Provide the (X, Y) coordinate of the cell's center where the given text is located.  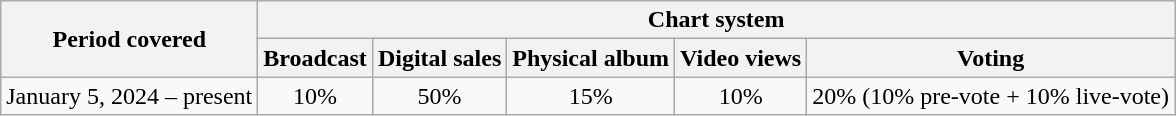
Voting (991, 58)
15% (591, 96)
50% (439, 96)
January 5, 2024 – present (130, 96)
Broadcast (316, 58)
Video views (741, 58)
Physical album (591, 58)
Digital sales (439, 58)
20% (10% pre-vote + 10% live-vote) (991, 96)
Chart system (716, 20)
Period covered (130, 39)
